Scan for the cell matching the given text and deliver its (x, y) coordinate at center. 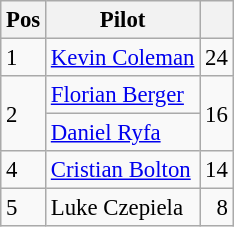
Daniel Ryfa (123, 133)
Cristian Bolton (123, 170)
8 (216, 208)
Kevin Coleman (123, 58)
24 (216, 58)
1 (24, 58)
Pilot (123, 20)
Pos (24, 20)
5 (24, 208)
16 (216, 114)
14 (216, 170)
Luke Czepiela (123, 208)
2 (24, 114)
Florian Berger (123, 95)
4 (24, 170)
